Output the [x, y] coordinate of the center of the cell containing the given text.  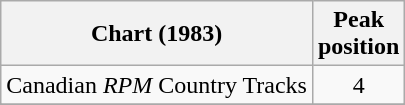
Canadian RPM Country Tracks [157, 85]
Peakposition [358, 34]
Chart (1983) [157, 34]
4 [358, 85]
